Locate the cell with the specified text and output its (x, y) center coordinate. 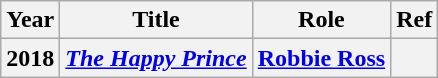
Role (321, 20)
2018 (30, 58)
Year (30, 20)
Ref (414, 20)
Title (156, 20)
The Happy Prince (156, 58)
Robbie Ross (321, 58)
